Extract the [X, Y] coordinate from the center of the cell holding the provided text.  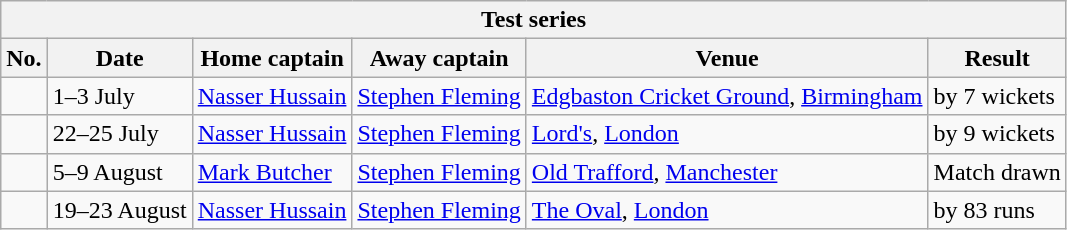
Match drawn [997, 172]
Old Trafford, Manchester [727, 172]
No. [24, 58]
5–9 August [120, 172]
The Oval, London [727, 210]
Edgbaston Cricket Ground, Birmingham [727, 96]
Home captain [272, 58]
by 83 runs [997, 210]
Lord's, London [727, 134]
Away captain [439, 58]
19–23 August [120, 210]
Mark Butcher [272, 172]
Venue [727, 58]
Date [120, 58]
by 7 wickets [997, 96]
by 9 wickets [997, 134]
Test series [534, 20]
1–3 July [120, 96]
22–25 July [120, 134]
Result [997, 58]
